For the text-containing cell, return its midpoint in [x, y] coordinate format. 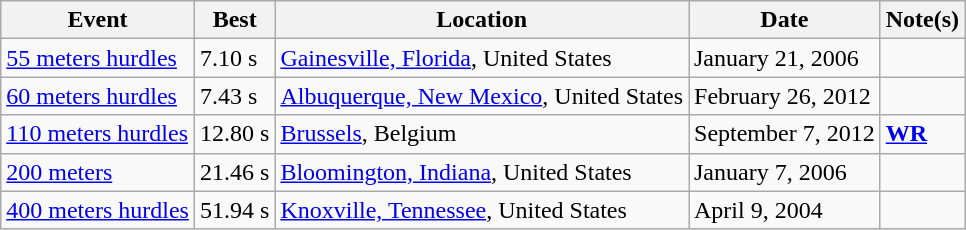
January 21, 2006 [784, 58]
Date [784, 20]
7.43 s [234, 96]
WR [922, 134]
7.10 s [234, 58]
April 9, 2004 [784, 210]
Brussels, Belgium [482, 134]
Location [482, 20]
400 meters hurdles [98, 210]
Knoxville, Tennessee, United States [482, 210]
110 meters hurdles [98, 134]
Note(s) [922, 20]
200 meters [98, 172]
February 26, 2012 [784, 96]
60 meters hurdles [98, 96]
Albuquerque, New Mexico, United States [482, 96]
21.46 s [234, 172]
51.94 s [234, 210]
January 7, 2006 [784, 172]
Bloomington, Indiana, United States [482, 172]
12.80 s [234, 134]
Event [98, 20]
Gainesville, Florida, United States [482, 58]
55 meters hurdles [98, 58]
September 7, 2012 [784, 134]
Best [234, 20]
